Identify which cell holds the provided text, then report its (x, y) central coordinate. 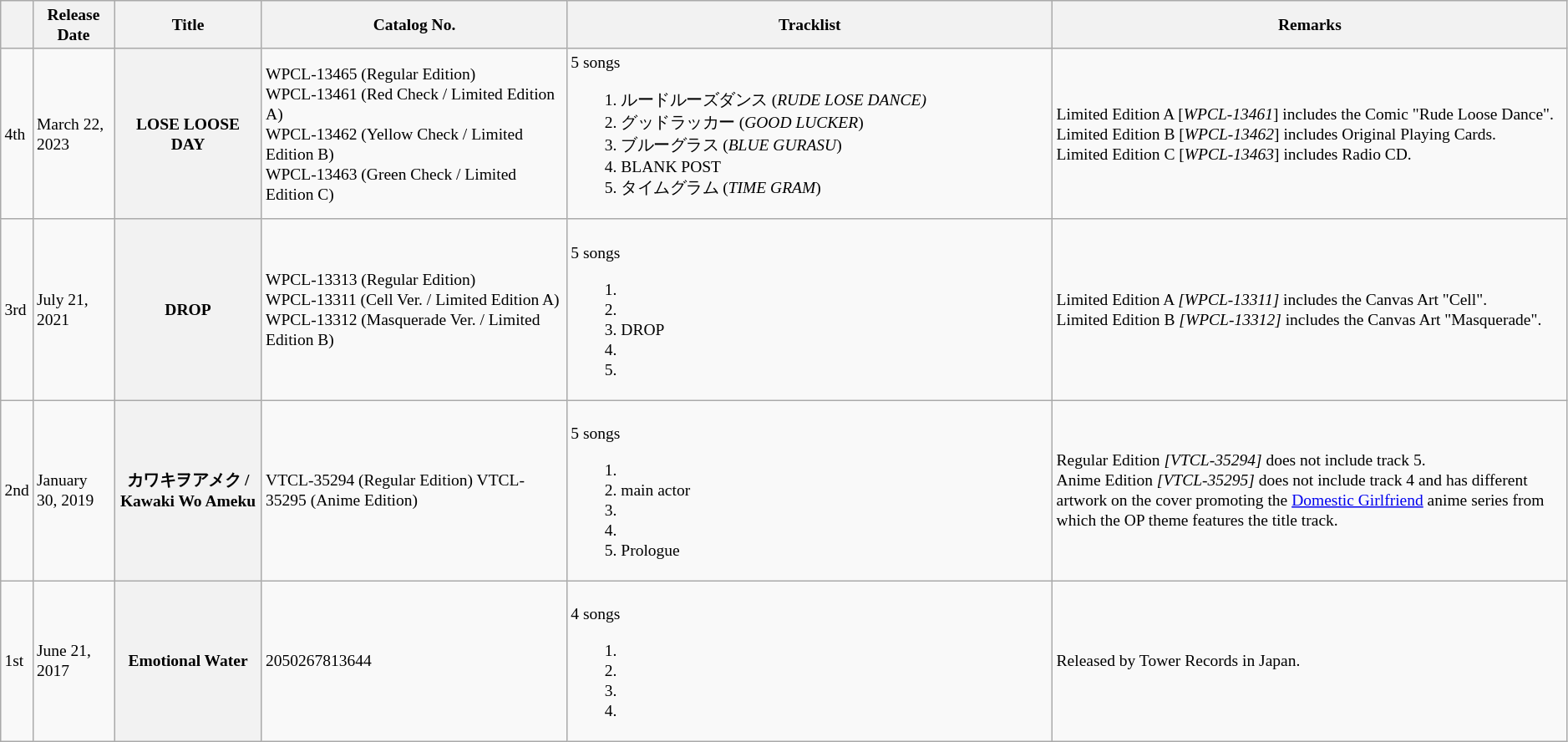
1st (17, 661)
Released by Tower Records in Japan. (1310, 661)
Title (189, 25)
January 30, 2019 (74, 490)
DROP (189, 309)
5 songsmain actorPrologue (810, 490)
WPCL-13313 (Regular Edition)WPCL-13311 (Cell Ver. / Limited Edition A) WPCL-13312 (Masquerade Ver. / Limited Edition B) (414, 309)
4 songs (810, 661)
5 songsDROP (810, 309)
July 21, 2021 (74, 309)
5 songsルードルーズダンス (RUDE LOSE DANCE)グッドラッカー (GOOD LUCKER)ブルーグラス (BLUE GURASU)BLANK POSTタイムグラム (TIME GRAM) (810, 134)
Catalog No. (414, 25)
Emotional Water (189, 661)
カワキヲアメク / Kawaki Wo Ameku (189, 490)
4th (17, 134)
Tracklist (810, 25)
Release Date (74, 25)
March 22, 2023 (74, 134)
VTCL-35294 (Regular Edition) VTCL-35295 (Anime Edition) (414, 490)
Limited Edition A [WPCL-13311] includes the Canvas Art "Cell".Limited Edition B [WPCL-13312] includes the Canvas Art "Masquerade". (1310, 309)
June 21, 2017 (74, 661)
2050267813644 (414, 661)
LOSE LOOSE DAY (189, 134)
Remarks (1310, 25)
2nd (17, 490)
3rd (17, 309)
